For the text-containing cell, return its midpoint in [x, y] coordinate format. 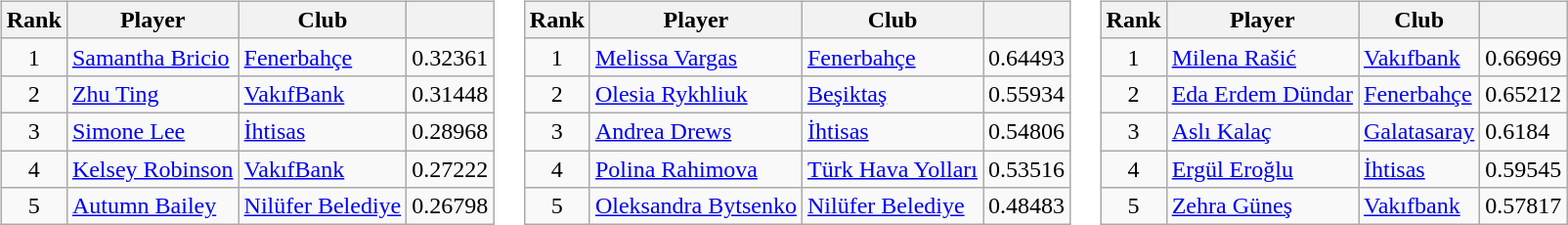
0.48483 [1026, 206]
0.31448 [450, 94]
0.66969 [1523, 57]
0.27222 [450, 169]
Zehra Güneş [1262, 206]
0.6184 [1523, 131]
0.64493 [1026, 57]
Oleksandra Bytsenko [696, 206]
0.53516 [1026, 169]
Ergül Eroğlu [1262, 169]
Andrea Drews [696, 131]
0.54806 [1026, 131]
Eda Erdem Dündar [1262, 94]
Aslı Kalaç [1262, 131]
Simone Lee [152, 131]
Zhu Ting [152, 94]
Galatasaray [1419, 131]
Türk Hava Yolları [892, 169]
0.59545 [1523, 169]
0.65212 [1523, 94]
Kelsey Robinson [152, 169]
0.32361 [450, 57]
0.26798 [450, 206]
0.28968 [450, 131]
Melissa Vargas [696, 57]
Beşiktaş [892, 94]
0.57817 [1523, 206]
Polina Rahimova [696, 169]
Milena Rašić [1262, 57]
Samantha Bricio [152, 57]
0.55934 [1026, 94]
Olesia Rykhliuk [696, 94]
Autumn Bailey [152, 206]
